From the cell containing the given text, extract its center point as (x, y) coordinate. 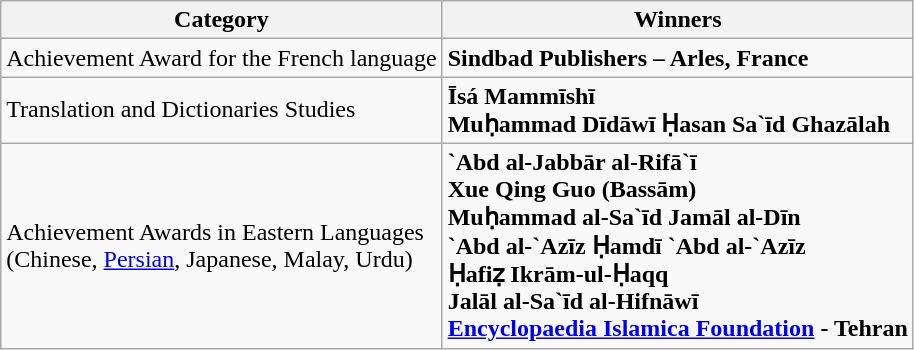
Translation and Dictionaries Studies (222, 110)
Achievement Award for the French language (222, 58)
Category (222, 20)
Sindbad Publishers – Arles, France (678, 58)
Winners (678, 20)
Achievement Awards in Eastern Languages(Chinese, Persian, Japanese, Malay, Urdu) (222, 246)
Īsá MammīshīMuḥammad Dīdāwī Ḥasan Sa`īd Ghazālah (678, 110)
